Scan for the cell matching the given text and deliver its [X, Y] coordinate at center. 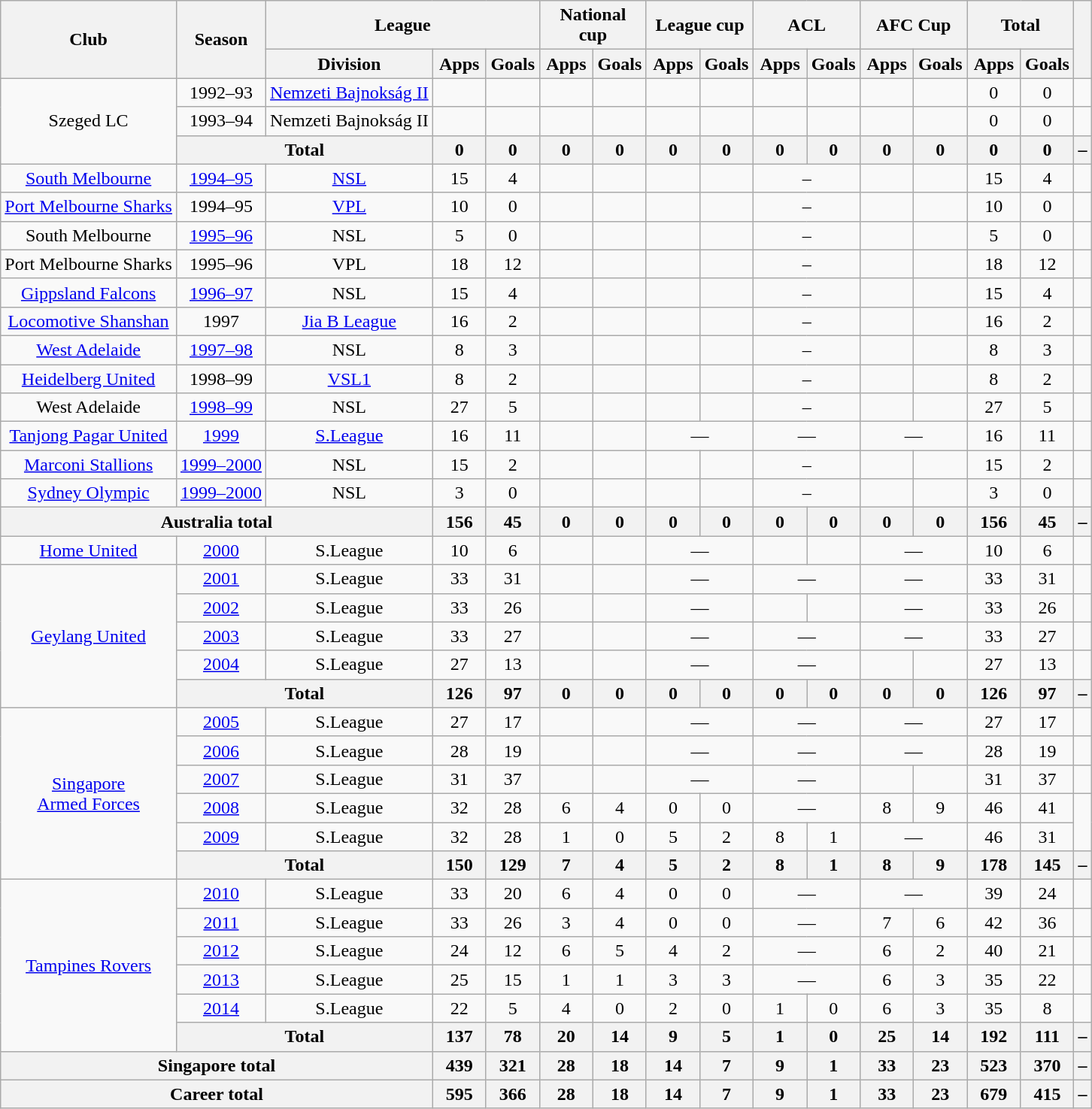
Marconi Stallions [89, 465]
2013 [221, 980]
145 [1047, 865]
VSL1 [350, 378]
137 [459, 1037]
Sydney Olympic [89, 493]
Tanjong Pagar United [89, 436]
Geylang United [89, 636]
595 [459, 1094]
League cup [699, 26]
41 [1047, 808]
Singapore total [217, 1065]
1996–97 [221, 292]
National cup [593, 26]
1992–93 [221, 92]
Szeged LC [89, 121]
2003 [221, 636]
192 [994, 1037]
370 [1047, 1065]
150 [459, 865]
2007 [221, 779]
129 [513, 865]
Jia B League [350, 321]
39 [994, 894]
Club [89, 39]
439 [459, 1065]
Season [221, 39]
1997 [221, 321]
Heidelberg United [89, 378]
2012 [221, 951]
2006 [221, 750]
Australia total [217, 522]
1999 [221, 436]
2001 [221, 579]
2009 [221, 837]
178 [994, 865]
AFC Cup [914, 26]
111 [1047, 1037]
2004 [221, 665]
36 [1047, 923]
1993–94 [221, 121]
2005 [221, 722]
415 [1047, 1094]
1997–98 [221, 350]
523 [994, 1065]
679 [994, 1094]
21 [1047, 951]
Tampines Rovers [89, 965]
2002 [221, 608]
321 [513, 1065]
2011 [221, 923]
366 [513, 1094]
League [403, 26]
Home United [89, 550]
2000 [221, 550]
42 [994, 923]
ACL [807, 26]
2008 [221, 808]
2010 [221, 894]
Division [350, 64]
2014 [221, 1008]
Gippsland Falcons [89, 292]
Locomotive Shanshan [89, 321]
78 [513, 1037]
40 [994, 951]
SingaporeArmed Forces [89, 793]
Career total [217, 1094]
